Locate the cell with the specified text and output its [X, Y] center coordinate. 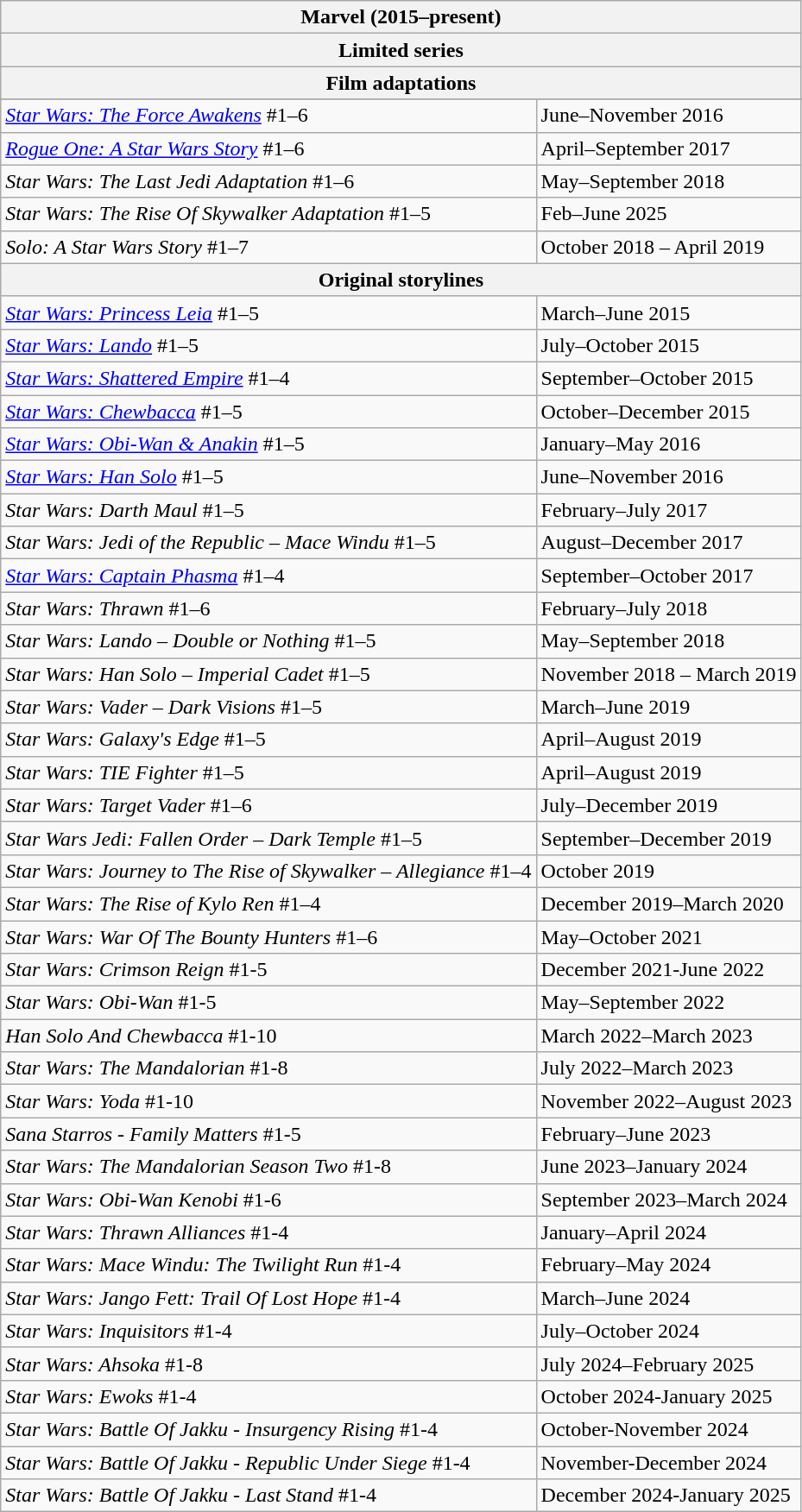
September 2023–March 2024 [668, 1200]
July–October 2024 [668, 1331]
Star Wars: The Force Awakens #1–6 [268, 116]
Star Wars: Inquisitors #1-4 [268, 1331]
July–October 2015 [668, 345]
September–October 2017 [668, 576]
Star Wars: Chewbacca #1–5 [268, 412]
October 2024-January 2025 [668, 1396]
Star Wars: Thrawn Alliances #1-4 [268, 1232]
Marvel (2015–present) [401, 17]
Star Wars: Captain Phasma #1–4 [268, 576]
Star Wars: The Mandalorian #1-8 [268, 1068]
Star Wars: The Rise of Kylo Ren #1–4 [268, 904]
Star Wars: Lando – Double or Nothing #1–5 [268, 641]
June 2023–January 2024 [668, 1167]
Star Wars: Thrawn #1–6 [268, 608]
October-November 2024 [668, 1429]
Original storylines [401, 280]
Star Wars: Ahsoka #1-8 [268, 1364]
May–October 2021 [668, 936]
July–December 2019 [668, 805]
May–September 2022 [668, 1003]
October 2018 – April 2019 [668, 247]
Sana Starros - Family Matters #1-5 [268, 1134]
Star Wars: Mace Windu: The Twilight Run #1-4 [268, 1265]
November 2018 – March 2019 [668, 674]
January–May 2016 [668, 444]
December 2019–March 2020 [668, 904]
Star Wars: The Mandalorian Season Two #1-8 [268, 1167]
Star Wars: Lando #1–5 [268, 345]
September–October 2015 [668, 378]
Star Wars: Battle Of Jakku - Republic Under Siege #1-4 [268, 1463]
Star Wars: The Rise Of Skywalker Adaptation #1–5 [268, 214]
Star Wars: Obi-Wan #1-5 [268, 1003]
Rogue One: A Star Wars Story #1–6 [268, 148]
Star Wars: Jango Fett: Trail Of Lost Hope #1-4 [268, 1298]
January–April 2024 [668, 1232]
Star Wars: Journey to The Rise of Skywalker – Allegiance #1–4 [268, 871]
Star Wars: Battle Of Jakku - Insurgency Rising #1-4 [268, 1429]
Star Wars: Yoda #1-10 [268, 1101]
February–July 2017 [668, 510]
Star Wars: Vader – Dark Visions #1–5 [268, 707]
Star Wars: Han Solo #1–5 [268, 477]
Star Wars: Galaxy's Edge #1–5 [268, 740]
December 2024-January 2025 [668, 1496]
February–May 2024 [668, 1265]
Star Wars: Ewoks #1-4 [268, 1396]
Star Wars: Target Vader #1–6 [268, 805]
September–December 2019 [668, 838]
Solo: A Star Wars Story #1–7 [268, 247]
March–June 2015 [668, 312]
November 2022–August 2023 [668, 1101]
March–June 2019 [668, 707]
December 2021-June 2022 [668, 970]
Star Wars Jedi: Fallen Order – Dark Temple #1–5 [268, 838]
Limited series [401, 50]
November-December 2024 [668, 1463]
February–July 2018 [668, 608]
July 2024–February 2025 [668, 1364]
August–December 2017 [668, 543]
Star Wars: Darth Maul #1–5 [268, 510]
October 2019 [668, 871]
Star Wars: TIE Fighter #1–5 [268, 772]
July 2022–March 2023 [668, 1068]
Star Wars: Battle Of Jakku - Last Stand #1-4 [268, 1496]
April–September 2017 [668, 148]
Star Wars: Shattered Empire #1–4 [268, 378]
Star Wars: Han Solo – Imperial Cadet #1–5 [268, 674]
Star Wars: The Last Jedi Adaptation #1–6 [268, 181]
March–June 2024 [668, 1298]
February–June 2023 [668, 1134]
Star Wars: War Of The Bounty Hunters #1–6 [268, 936]
Star Wars: Jedi of the Republic – Mace Windu #1–5 [268, 543]
Star Wars: Obi-Wan Kenobi #1-6 [268, 1200]
Star Wars: Princess Leia #1–5 [268, 312]
March 2022–March 2023 [668, 1036]
Film adaptations [401, 83]
Star Wars: Crimson Reign #1-5 [268, 970]
Han Solo And Chewbacca #1-10 [268, 1036]
Feb–June 2025 [668, 214]
October–December 2015 [668, 412]
Star Wars: Obi-Wan & Anakin #1–5 [268, 444]
